Determine the (X, Y) coordinate at the center of the cell enclosing the given text.  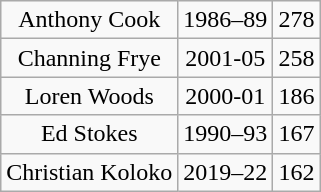
1986–89 (226, 20)
Channing Frye (90, 58)
2019–22 (226, 172)
2001-05 (226, 58)
Christian Koloko (90, 172)
167 (296, 134)
1990–93 (226, 134)
258 (296, 58)
186 (296, 96)
278 (296, 20)
Anthony Cook (90, 20)
162 (296, 172)
2000-01 (226, 96)
Ed Stokes (90, 134)
Loren Woods (90, 96)
